Determine the [x, y] coordinate at the center of the cell enclosing the given text.  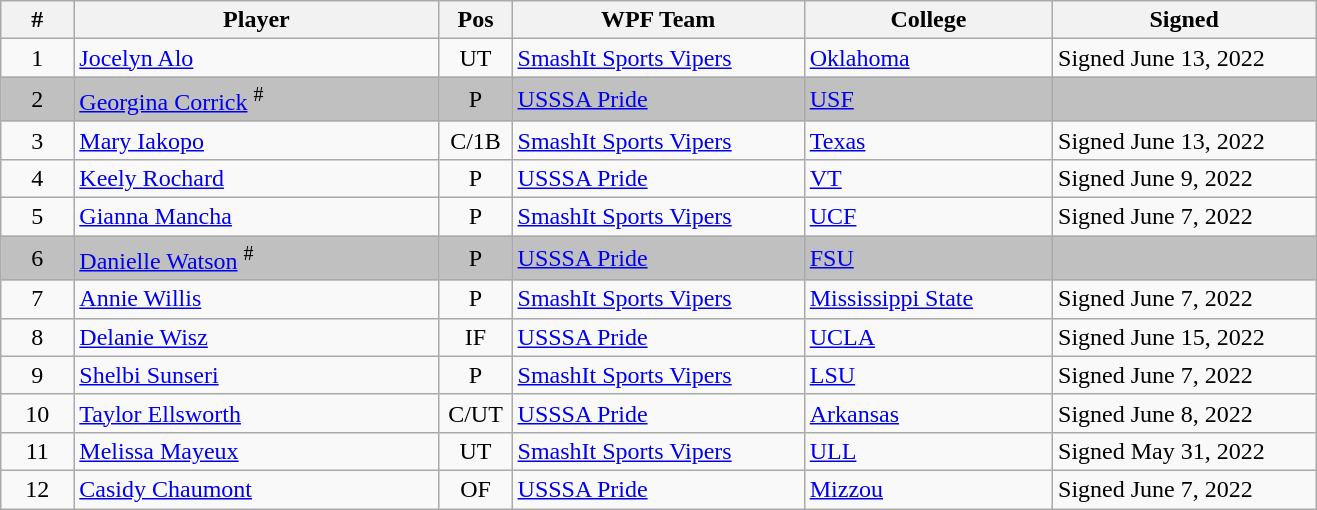
LSU [928, 375]
Delanie Wisz [256, 337]
Mary Iakopo [256, 140]
WPF Team [658, 20]
Mizzou [928, 489]
Arkansas [928, 413]
Mississippi State [928, 299]
Jocelyn Alo [256, 58]
VT [928, 178]
11 [38, 451]
# [38, 20]
OF [476, 489]
7 [38, 299]
Signed June 8, 2022 [1184, 413]
Melissa Mayeux [256, 451]
Keely Rochard [256, 178]
FSU [928, 258]
Taylor Ellsworth [256, 413]
12 [38, 489]
1 [38, 58]
ULL [928, 451]
2 [38, 100]
Casidy Chaumont [256, 489]
3 [38, 140]
10 [38, 413]
Signed May 31, 2022 [1184, 451]
Pos [476, 20]
4 [38, 178]
Signed June 15, 2022 [1184, 337]
8 [38, 337]
Annie Willis [256, 299]
Oklahoma [928, 58]
UCLA [928, 337]
6 [38, 258]
Danielle Watson # [256, 258]
C/UT [476, 413]
5 [38, 217]
Gianna Mancha [256, 217]
Player [256, 20]
Signed [1184, 20]
Shelbi Sunseri [256, 375]
UCF [928, 217]
College [928, 20]
C/1B [476, 140]
9 [38, 375]
USF [928, 100]
Texas [928, 140]
Signed June 9, 2022 [1184, 178]
IF [476, 337]
Georgina Corrick # [256, 100]
